Identify which cell holds the provided text, then report its [X, Y] central coordinate. 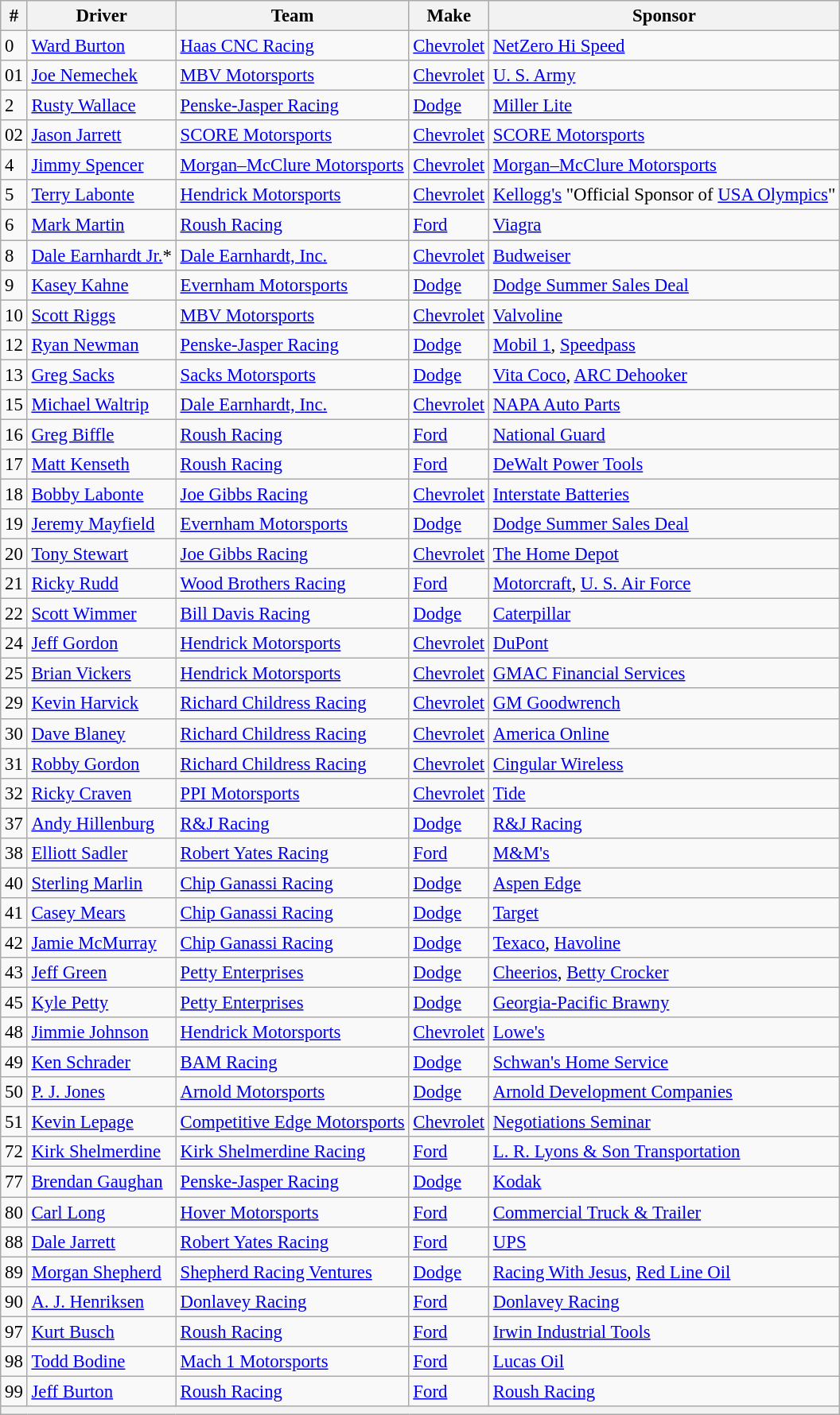
NetZero Hi Speed [663, 46]
Casey Mears [102, 913]
M&M's [663, 853]
31 [14, 764]
Ward Burton [102, 46]
17 [14, 465]
Andy Hillenburg [102, 823]
GMAC Financial Services [663, 674]
02 [14, 135]
Terry Labonte [102, 195]
Jeff Gordon [102, 643]
Scott Wimmer [102, 614]
BAM Racing [293, 1063]
DuPont [663, 643]
Miller Lite [663, 106]
Cheerios, Betty Crocker [663, 973]
Bobby Labonte [102, 494]
41 [14, 913]
Motorcraft, U. S. Air Force [663, 584]
Mach 1 Motorsports [293, 1362]
Viagra [663, 225]
80 [14, 1212]
89 [14, 1272]
98 [14, 1362]
Jamie McMurray [102, 943]
Vita Coco, ARC Dehooker [663, 375]
Lucas Oil [663, 1362]
Driver [102, 16]
Tide [663, 793]
Arnold Development Companies [663, 1092]
Greg Sacks [102, 375]
Hover Motorsports [293, 1212]
PPI Motorsports [293, 793]
88 [14, 1242]
Dale Jarrett [102, 1242]
38 [14, 853]
Budweiser [663, 255]
Jason Jarrett [102, 135]
29 [14, 704]
Arnold Motorsports [293, 1092]
Sacks Motorsports [293, 375]
Morgan Shepherd [102, 1272]
Lowe's [663, 1032]
Greg Biffle [102, 434]
Jeremy Mayfield [102, 524]
Brendan Gaughan [102, 1182]
P. J. Jones [102, 1092]
Mobil 1, Speedpass [663, 344]
Kellogg's "Official Sponsor of USA Olympics" [663, 195]
L. R. Lyons & Son Transportation [663, 1153]
13 [14, 375]
97 [14, 1331]
90 [14, 1301]
Matt Kenseth [102, 465]
Aspen Edge [663, 883]
5 [14, 195]
GM Goodwrench [663, 704]
Kevin Harvick [102, 704]
Robby Gordon [102, 764]
Make [449, 16]
9 [14, 285]
12 [14, 344]
Michael Waltrip [102, 405]
8 [14, 255]
15 [14, 405]
Interstate Batteries [663, 494]
18 [14, 494]
32 [14, 793]
Sterling Marlin [102, 883]
Scott Riggs [102, 315]
NAPA Auto Parts [663, 405]
Mark Martin [102, 225]
48 [14, 1032]
Team [293, 16]
72 [14, 1153]
Irwin Industrial Tools [663, 1331]
Cingular Wireless [663, 764]
25 [14, 674]
Racing With Jesus, Red Line Oil [663, 1272]
Bill Davis Racing [293, 614]
Kurt Busch [102, 1331]
Jimmy Spencer [102, 165]
77 [14, 1182]
Georgia-Pacific Brawny [663, 1003]
Jimmie Johnson [102, 1032]
Kasey Kahne [102, 285]
Haas CNC Racing [293, 46]
Jeff Burton [102, 1391]
0 [14, 46]
Carl Long [102, 1212]
51 [14, 1122]
43 [14, 973]
Shepherd Racing Ventures [293, 1272]
Valvoline [663, 315]
Todd Bodine [102, 1362]
37 [14, 823]
Texaco, Havoline [663, 943]
20 [14, 554]
30 [14, 733]
Schwan's Home Service [663, 1063]
Sponsor [663, 16]
U. S. Army [663, 76]
Joe Nemechek [102, 76]
Ryan Newman [102, 344]
Caterpillar [663, 614]
Dale Earnhardt Jr.* [102, 255]
DeWalt Power Tools [663, 465]
22 [14, 614]
Kirk Shelmerdine [102, 1153]
Ken Schrader [102, 1063]
The Home Depot [663, 554]
Competitive Edge Motorsports [293, 1122]
Tony Stewart [102, 554]
# [14, 16]
99 [14, 1391]
Elliott Sadler [102, 853]
Jeff Green [102, 973]
45 [14, 1003]
6 [14, 225]
16 [14, 434]
America Online [663, 733]
21 [14, 584]
A. J. Henriksen [102, 1301]
Wood Brothers Racing [293, 584]
Ricky Craven [102, 793]
4 [14, 165]
50 [14, 1092]
2 [14, 106]
Commercial Truck & Trailer [663, 1212]
Ricky Rudd [102, 584]
40 [14, 883]
National Guard [663, 434]
01 [14, 76]
49 [14, 1063]
Kodak [663, 1182]
Kirk Shelmerdine Racing [293, 1153]
42 [14, 943]
19 [14, 524]
Dave Blaney [102, 733]
Kyle Petty [102, 1003]
Rusty Wallace [102, 106]
Kevin Lepage [102, 1122]
UPS [663, 1242]
Negotiations Seminar [663, 1122]
24 [14, 643]
Brian Vickers [102, 674]
Target [663, 913]
10 [14, 315]
